For the text-containing cell, return its midpoint in [x, y] coordinate format. 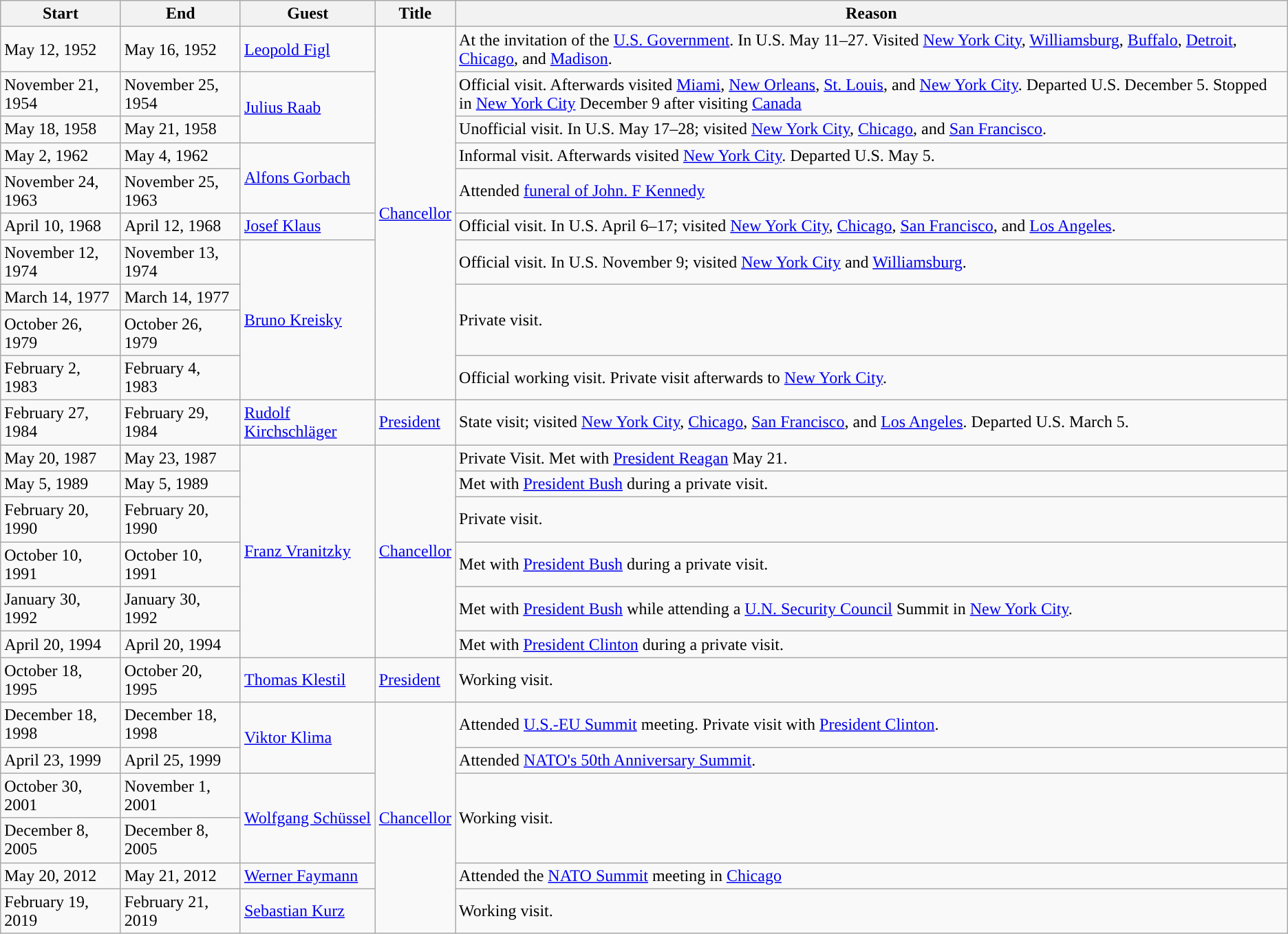
February 27, 1984 [61, 422]
Sebastian Kurz [308, 911]
May 20, 1987 [61, 457]
Attended funeral of John. F Kennedy [872, 191]
October 30, 2001 [61, 795]
Official working visit. Private visit afterwards to New York City. [872, 377]
Met with President Bush while attending a U.N. Security Council Summit in New York City. [872, 609]
November 25, 1963 [180, 191]
May 12, 1952 [61, 50]
Official visit. In U.S. November 9; visited New York City and Williamsburg. [872, 261]
Met with President Clinton during a private visit. [872, 644]
February 29, 1984 [180, 422]
Attended the NATO Summit meeting in Chicago [872, 876]
April 12, 1968 [180, 226]
Julius Raab [308, 107]
February 4, 1983 [180, 377]
May 23, 1987 [180, 457]
Attended U.S.-EU Summit meeting. Private visit with President Clinton. [872, 725]
Werner Faymann [308, 876]
Leopold Figl [308, 50]
Wolfgang Schüssel [308, 818]
May 20, 2012 [61, 876]
February 19, 2019 [61, 911]
May 4, 1962 [180, 155]
May 2, 1962 [61, 155]
May 21, 2012 [180, 876]
Bruno Kreisky [308, 319]
Official visit. In U.S. April 6–17; visited New York City, Chicago, San Francisco, and Los Angeles. [872, 226]
April 10, 1968 [61, 226]
May 18, 1958 [61, 129]
Attended NATO's 50th Anniversary Summit. [872, 760]
November 1, 2001 [180, 795]
Title [415, 14]
November 12, 1974 [61, 261]
Josef Klaus [308, 226]
April 25, 1999 [180, 760]
February 21, 2019 [180, 911]
May 21, 1958 [180, 129]
November 13, 1974 [180, 261]
Unofficial visit. In U.S. May 17–28; visited New York City, Chicago, and San Francisco. [872, 129]
November 25, 1954 [180, 94]
Thomas Klestil [308, 680]
State visit; visited New York City, Chicago, San Francisco, and Los Angeles. Departed U.S. March 5. [872, 422]
Franz Vranitzky [308, 550]
End [180, 14]
Start [61, 14]
Alfons Gorbach [308, 177]
Rudolf Kirchschläger [308, 422]
Reason [872, 14]
November 24, 1963 [61, 191]
April 23, 1999 [61, 760]
May 16, 1952 [180, 50]
At the invitation of the U.S. Government. In U.S. May 11–27. Visited New York City, Williamsburg, Buffalo, Detroit, Chicago, and Madison. [872, 50]
Viktor Klima [308, 737]
Private Visit. Met with President Reagan May 21. [872, 457]
October 18, 1995 [61, 680]
November 21, 1954 [61, 94]
Guest [308, 14]
October 20, 1995 [180, 680]
Informal visit. Afterwards visited New York City. Departed U.S. May 5. [872, 155]
February 2, 1983 [61, 377]
